Detect which cell encompasses the target text, then output its [x, y] center coordinate. 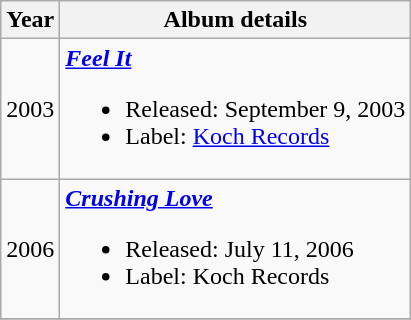
2006 [30, 249]
Year [30, 20]
2003 [30, 109]
Feel ItReleased: September 9, 2003Label: Koch Records [236, 109]
Crushing LoveReleased: July 11, 2006Label: Koch Records [236, 249]
Album details [236, 20]
